Return [x, y] of the center of cell containing provided text 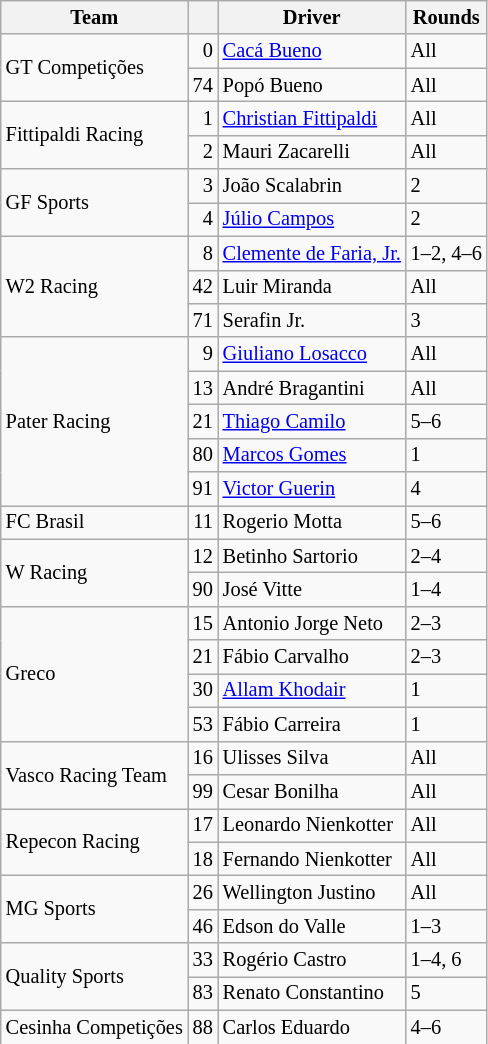
0 [203, 51]
GF Sports [94, 202]
Fernando Nienkotter [312, 859]
16 [203, 758]
Leonardo Nienkotter [312, 825]
Popó Bueno [312, 85]
71 [203, 320]
9 [203, 354]
MG Sports [94, 908]
Antonio Jorge Neto [312, 623]
Cesar Bonilha [312, 791]
João Scalabrin [312, 186]
Fábio Carvalho [312, 657]
4–6 [446, 1027]
42 [203, 287]
Luir Miranda [312, 287]
Greco [94, 674]
Pater Racing [94, 421]
FC Brasil [94, 522]
30 [203, 690]
Edson do Valle [312, 926]
Giuliano Losacco [312, 354]
8 [203, 253]
Betinho Sartorio [312, 556]
Rogério Castro [312, 960]
17 [203, 825]
Clemente de Faria, Jr. [312, 253]
18 [203, 859]
W Racing [94, 572]
Mauri Zacarelli [312, 152]
Carlos Eduardo [312, 1027]
Team [94, 17]
1–3 [446, 926]
Thiago Camilo [312, 421]
Cesinha Competições [94, 1027]
Fábio Carreira [312, 724]
1–4 [446, 589]
Renato Constantino [312, 993]
Repecon Racing [94, 842]
2–4 [446, 556]
88 [203, 1027]
Júlio Campos [312, 219]
26 [203, 892]
W2 Racing [94, 286]
Serafin Jr. [312, 320]
53 [203, 724]
90 [203, 589]
12 [203, 556]
Marcos Gomes [312, 455]
Rounds [446, 17]
José Vitte [312, 589]
83 [203, 993]
15 [203, 623]
Cacá Bueno [312, 51]
13 [203, 388]
Rogerio Motta [312, 522]
80 [203, 455]
Quality Sports [94, 976]
Christian Fittipaldi [312, 118]
1–2, 4–6 [446, 253]
Victor Guerin [312, 489]
André Bragantini [312, 388]
33 [203, 960]
Driver [312, 17]
99 [203, 791]
74 [203, 85]
Wellington Justino [312, 892]
1–4, 6 [446, 960]
Fittipaldi Racing [94, 134]
Vasco Racing Team [94, 774]
91 [203, 489]
5 [446, 993]
11 [203, 522]
46 [203, 926]
GT Competições [94, 68]
Allam Khodair [312, 690]
Ulisses Silva [312, 758]
